Capture the cell that displays the provided text and extract its [x, y] central coordinate. 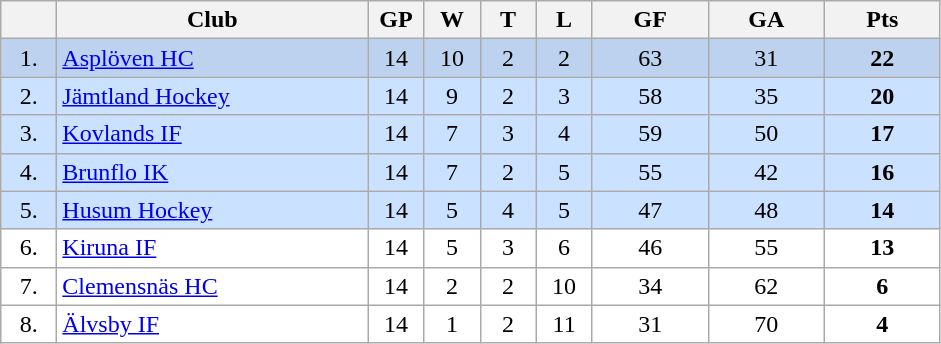
8. [29, 324]
2. [29, 96]
63 [650, 58]
Kiruna IF [212, 248]
9 [452, 96]
62 [766, 286]
1. [29, 58]
48 [766, 210]
Älvsby IF [212, 324]
1 [452, 324]
4. [29, 172]
22 [882, 58]
GP [396, 20]
16 [882, 172]
34 [650, 286]
42 [766, 172]
47 [650, 210]
T [508, 20]
6. [29, 248]
Brunflo IK [212, 172]
Jämtland Hockey [212, 96]
GA [766, 20]
Husum Hockey [212, 210]
3. [29, 134]
GF [650, 20]
13 [882, 248]
17 [882, 134]
20 [882, 96]
58 [650, 96]
7. [29, 286]
Kovlands IF [212, 134]
46 [650, 248]
L [564, 20]
Club [212, 20]
W [452, 20]
5. [29, 210]
59 [650, 134]
Pts [882, 20]
Clemensnäs HC [212, 286]
70 [766, 324]
35 [766, 96]
11 [564, 324]
50 [766, 134]
Asplöven HC [212, 58]
